Return the [X, Y] coordinate for the center point of the cell that contains the specified text.  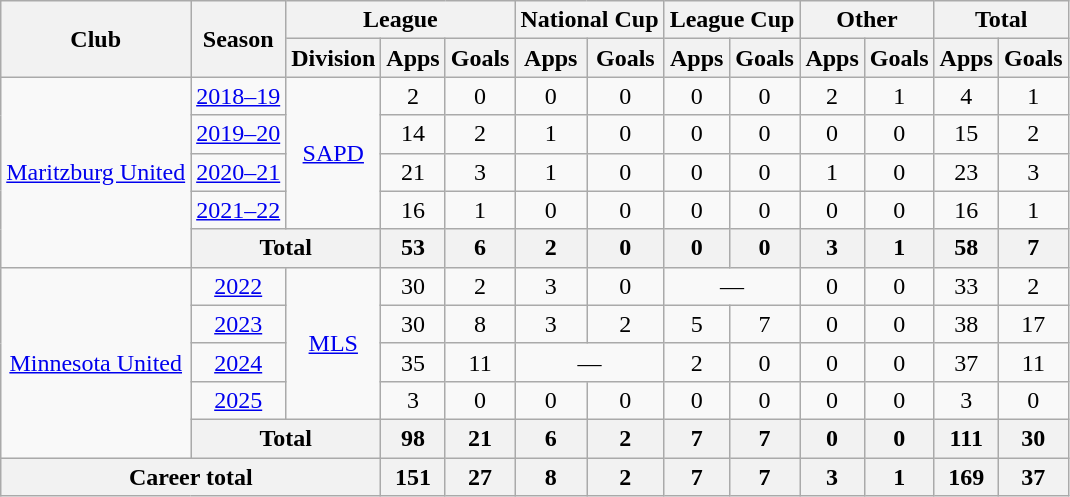
27 [480, 477]
53 [413, 248]
2024 [238, 362]
4 [966, 96]
111 [966, 438]
14 [413, 134]
2020–21 [238, 172]
National Cup [590, 20]
35 [413, 362]
Career total [191, 477]
23 [966, 172]
33 [966, 286]
38 [966, 324]
MLS [334, 343]
Maritzburg United [96, 172]
Season [238, 39]
Minnesota United [96, 362]
151 [413, 477]
2022 [238, 286]
5 [696, 324]
17 [1033, 324]
2019–20 [238, 134]
League Cup [732, 20]
League [400, 20]
2018–19 [238, 96]
SAPD [334, 153]
2023 [238, 324]
2025 [238, 400]
Club [96, 39]
2021–22 [238, 210]
169 [966, 477]
Other [867, 20]
98 [413, 438]
Division [334, 58]
15 [966, 134]
58 [966, 248]
